For the text-containing cell, return its midpoint in [x, y] coordinate format. 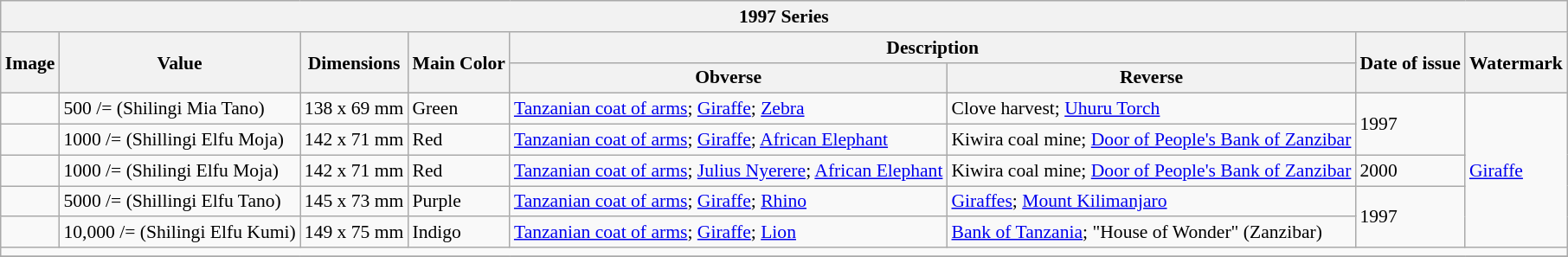
Main Color [459, 62]
149 x 75 mm [355, 233]
Purple [459, 202]
Tanzanian coat of arms; Giraffe; Zebra [729, 109]
Tanzanian coat of arms; Julius Nyerere; African Elephant [729, 170]
Image [30, 62]
Tanzanian coat of arms; Giraffe; Lion [729, 233]
Giraffe [1516, 170]
145 x 73 mm [355, 202]
5000 /= (Shillingi Elfu Tano) [179, 202]
10,000 /= (Shilingi Elfu Kumi) [179, 233]
Clove harvest; Uhuru Torch [1151, 109]
Watermark [1516, 62]
Green [459, 109]
500 /= (Shilingi Mia Tano) [179, 109]
Description [933, 48]
138 x 69 mm [355, 109]
1000 /= (Shilingi Elfu Moja) [179, 170]
Obverse [729, 78]
Giraffes; Mount Kilimanjaro [1151, 202]
Dimensions [355, 62]
Tanzanian coat of arms; Giraffe; Rhino [729, 202]
Date of issue [1410, 62]
Reverse [1151, 78]
Indigo [459, 233]
1000 /= (Shillingi Elfu Moja) [179, 140]
1997 Series [784, 16]
Bank of Tanzania; "House of Wonder" (Zanzibar) [1151, 233]
2000 [1410, 170]
Value [179, 62]
Tanzanian coat of arms; Giraffe; African Elephant [729, 140]
